For the text-containing cell, return its midpoint in (X, Y) coordinate format. 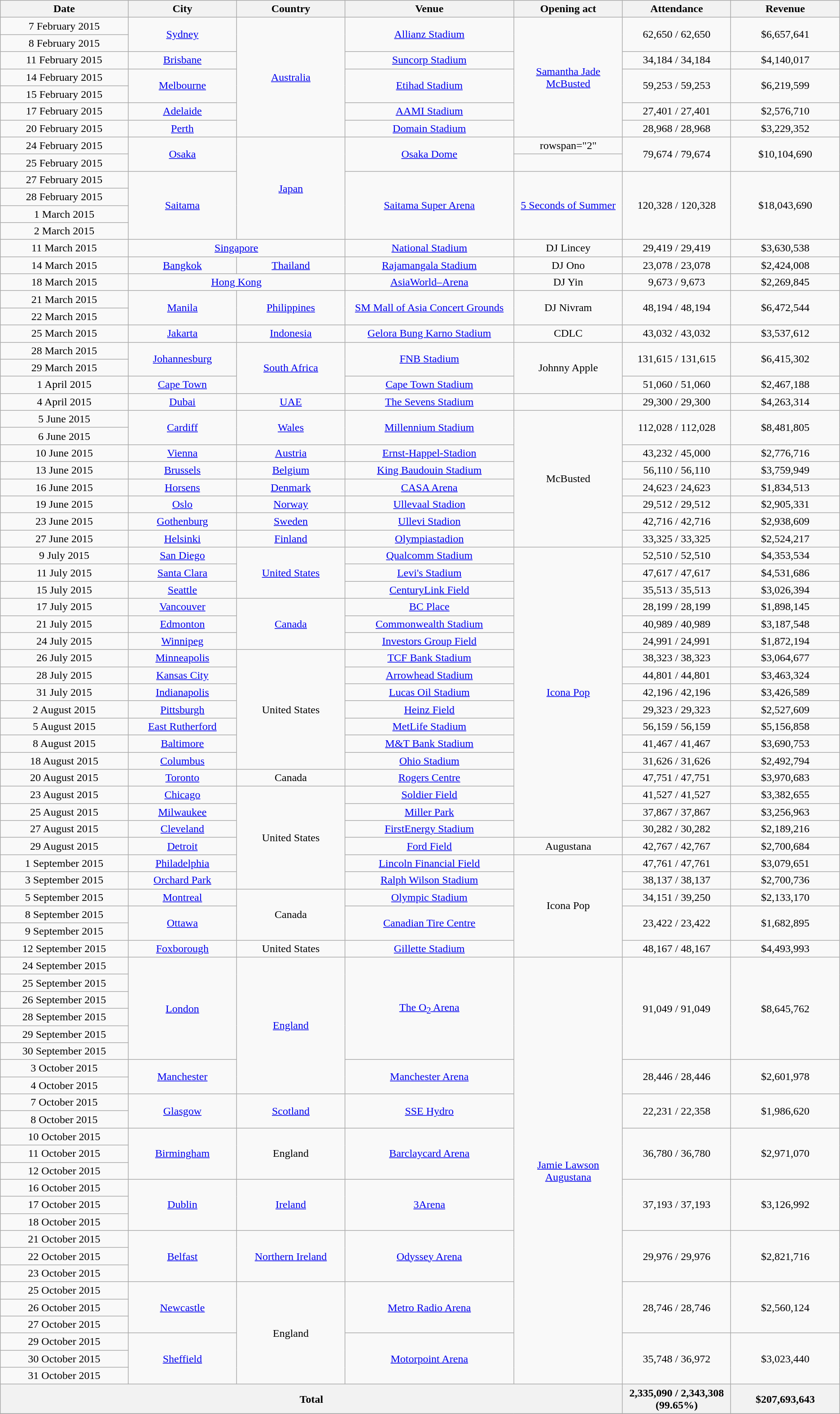
1 September 2015 (64, 863)
Toronto (182, 778)
52,510 / 52,510 (677, 556)
5 June 2015 (64, 419)
$3,187,548 (785, 624)
30 September 2015 (64, 1051)
29 March 2015 (64, 368)
Olympiastadion (429, 539)
UAE (291, 402)
35,513 / 35,513 (677, 590)
Commonwealth Stadium (429, 624)
$2,133,170 (785, 897)
$10,104,690 (785, 154)
DJ Lincey (568, 248)
47,751 / 47,751 (677, 778)
CASA Arena (429, 487)
Domain Stadium (429, 128)
28 July 2015 (64, 675)
10 October 2015 (64, 1137)
Montreal (182, 897)
1 April 2015 (64, 385)
$2,527,609 (785, 709)
Heinz Field (429, 709)
National Stadium (429, 248)
14 February 2015 (64, 77)
Norway (291, 505)
$1,872,194 (785, 641)
27 October 2015 (64, 1325)
Kansas City (182, 675)
1 March 2015 (64, 214)
Northern Ireland (291, 1256)
Milwaukee (182, 812)
Osaka (182, 154)
42,196 / 42,196 (677, 692)
5 August 2015 (64, 726)
$1,682,895 (785, 923)
Seattle (182, 590)
13 June 2015 (64, 470)
$6,415,302 (785, 359)
27 June 2015 (64, 539)
4 April 2015 (64, 402)
$4,263,314 (785, 402)
6 June 2015 (64, 436)
Indianapolis (182, 692)
$4,140,017 (785, 60)
Total (311, 1399)
Minneapolis (182, 658)
$4,531,686 (785, 573)
Austria (291, 453)
131,615 / 131,615 (677, 359)
$8,645,762 (785, 1008)
26 September 2015 (64, 1000)
The Sevens Stadium (429, 402)
$1,834,513 (785, 487)
CenturyLink Field (429, 590)
Saitama (182, 205)
2,335,090 / 2,343,308 (99.65%) (677, 1399)
Cape Town Stadium (429, 385)
34,184 / 34,184 (677, 60)
Osaka Dome (429, 154)
Dublin (182, 1205)
22 October 2015 (64, 1256)
43,032 / 43,032 (677, 334)
2 August 2015 (64, 709)
South Africa (291, 368)
$3,382,655 (785, 795)
Glasgow (182, 1111)
112,028 / 112,028 (677, 427)
Scotland (291, 1111)
Winnipeg (182, 641)
SM Mall of Asia Concert Grounds (429, 308)
Australia (291, 77)
Ohio Stadium (429, 761)
$3,690,753 (785, 743)
56,110 / 56,110 (677, 470)
42,767 / 42,767 (677, 846)
McBusted (568, 479)
Johnny Apple (568, 368)
48,167 / 48,167 (677, 949)
Singapore (236, 248)
56,159 / 56,159 (677, 726)
Manchester (182, 1077)
40,989 / 40,989 (677, 624)
7 October 2015 (64, 1102)
Birmingham (182, 1154)
Manchester Arena (429, 1077)
31 October 2015 (64, 1376)
DJ Nivram (568, 308)
18 March 2015 (64, 282)
M&T Bank Stadium (429, 743)
21 July 2015 (64, 624)
4 October 2015 (64, 1085)
42,716 / 42,716 (677, 522)
Japan (291, 188)
28,199 / 28,199 (677, 607)
120,328 / 120,328 (677, 205)
59,253 / 59,253 (677, 86)
$8,481,805 (785, 427)
Denmark (291, 487)
Ireland (291, 1205)
The O2 Arena (429, 1008)
Suncorp Stadium (429, 60)
19 June 2015 (64, 505)
$6,472,544 (785, 308)
$3,026,394 (785, 590)
23 October 2015 (64, 1273)
27,401 / 27,401 (677, 111)
$3,426,589 (785, 692)
London (182, 1008)
$3,256,963 (785, 812)
11 July 2015 (64, 573)
29,300 / 29,300 (677, 402)
47,617 / 47,617 (677, 573)
BC Place (429, 607)
$2,776,716 (785, 453)
Belgium (291, 470)
Pittsburgh (182, 709)
25 August 2015 (64, 812)
11 February 2015 (64, 60)
36,780 / 36,780 (677, 1154)
$6,657,641 (785, 35)
Cleveland (182, 829)
24 July 2015 (64, 641)
Philadelphia (182, 863)
$2,189,216 (785, 829)
$18,043,690 (785, 205)
Finland (291, 539)
30,282 / 30,282 (677, 829)
25 February 2015 (64, 162)
Cardiff (182, 427)
Newcastle (182, 1307)
TCF Bank Stadium (429, 658)
AAMI Stadium (429, 111)
Santa Clara (182, 573)
$2,905,331 (785, 505)
Miller Park (429, 812)
$3,537,612 (785, 334)
Adelaide (182, 111)
Ottawa (182, 923)
29 August 2015 (64, 846)
44,801 / 44,801 (677, 675)
$3,064,677 (785, 658)
$3,970,683 (785, 778)
Arrowhead Stadium (429, 675)
$2,524,217 (785, 539)
8 October 2015 (64, 1120)
16 October 2015 (64, 1188)
Indonesia (291, 334)
Edmonton (182, 624)
29,976 / 29,976 (677, 1256)
Cape Town (182, 385)
33,325 / 33,325 (677, 539)
$4,353,534 (785, 556)
20 February 2015 (64, 128)
CDLC (568, 334)
Barclaycard Arena (429, 1154)
Gothenburg (182, 522)
Samantha JadeMcBusted (568, 77)
$2,467,188 (785, 385)
Canadian Tire Centre (429, 923)
9 July 2015 (64, 556)
Saitama Super Arena (429, 205)
DJ Ono (568, 265)
20 August 2015 (64, 778)
12 September 2015 (64, 949)
Odyssey Arena (429, 1256)
41,467 / 41,467 (677, 743)
Foxborough (182, 949)
24,991 / 24,991 (677, 641)
9 September 2015 (64, 931)
62,650 / 62,650 (677, 35)
17 February 2015 (64, 111)
23 June 2015 (64, 522)
21 October 2015 (64, 1239)
29 September 2015 (64, 1034)
25 September 2015 (64, 983)
30 October 2015 (64, 1359)
3 September 2015 (64, 880)
Ullevi Stadion (429, 522)
3 October 2015 (64, 1068)
38,137 / 38,137 (677, 880)
$6,219,599 (785, 86)
28,746 / 28,746 (677, 1307)
Motorpoint Arena (429, 1359)
Brisbane (182, 60)
Gillette Stadium (429, 949)
28,446 / 28,446 (677, 1077)
12 October 2015 (64, 1171)
$5,156,858 (785, 726)
Allianz Stadium (429, 35)
King Baudouin Stadium (429, 470)
$1,986,620 (785, 1111)
Belfast (182, 1256)
48,194 / 48,194 (677, 308)
$2,938,609 (785, 522)
47,761 / 47,761 (677, 863)
29,512 / 29,512 (677, 505)
Detroit (182, 846)
$3,229,352 (785, 128)
9,673 / 9,673 (677, 282)
28 February 2015 (64, 197)
Ullevaal Stadion (429, 505)
Date (64, 9)
Orchard Park (182, 880)
24,623 / 24,623 (677, 487)
31,626 / 31,626 (677, 761)
8 September 2015 (64, 914)
$2,424,008 (785, 265)
Bangkok (182, 265)
Lucas Oil Stadium (429, 692)
$2,700,684 (785, 846)
Soldier Field (429, 795)
11 March 2015 (64, 248)
Sydney (182, 35)
Metro Radio Arena (429, 1307)
Perth (182, 128)
26 October 2015 (64, 1308)
21 March 2015 (64, 299)
27 August 2015 (64, 829)
San Diego (182, 556)
8 August 2015 (64, 743)
Investors Group Field (429, 641)
Opening act (568, 9)
Philippines (291, 308)
29 October 2015 (64, 1342)
37,193 / 37,193 (677, 1205)
37,867 / 37,867 (677, 812)
Brussels (182, 470)
11 October 2015 (64, 1154)
28 September 2015 (64, 1017)
51,060 / 51,060 (677, 385)
$2,700,736 (785, 880)
Venue (429, 9)
27 February 2015 (64, 180)
18 August 2015 (64, 761)
29,419 / 29,419 (677, 248)
31 July 2015 (64, 692)
Ford Field (429, 846)
MetLife Stadium (429, 726)
$3,630,538 (785, 248)
$2,492,794 (785, 761)
$2,560,124 (785, 1307)
Dubai (182, 402)
AsiaWorld–Arena (429, 282)
35,748 / 36,972 (677, 1359)
Lincoln Financial Field (429, 863)
34,151 / 39,250 (677, 897)
$3,079,651 (785, 863)
17 July 2015 (64, 607)
$3,023,440 (785, 1359)
FirstEnergy Stadium (429, 829)
23 August 2015 (64, 795)
3Arena (429, 1205)
Rajamangala Stadium (429, 265)
8 February 2015 (64, 43)
Sheffield (182, 1359)
$2,821,716 (785, 1256)
25 October 2015 (64, 1290)
Horsens (182, 487)
Johannesburg (182, 359)
24 February 2015 (64, 145)
43,232 / 45,000 (677, 453)
23,078 / 23,078 (677, 265)
Ernst-Happel-Stadion (429, 453)
2 March 2015 (64, 231)
23,422 / 23,422 (677, 923)
Olympic Stadium (429, 897)
91,049 / 91,049 (677, 1008)
Gelora Bung Karno Stadium (429, 334)
Hong Kong (236, 282)
FNB Stadium (429, 359)
38,323 / 38,323 (677, 658)
28,968 / 28,968 (677, 128)
Baltimore (182, 743)
Rogers Centre (429, 778)
24 September 2015 (64, 966)
City (182, 9)
$4,493,993 (785, 949)
Jakarta (182, 334)
28 March 2015 (64, 351)
5 Seconds of Summer (568, 205)
Oslo (182, 505)
5 September 2015 (64, 897)
DJ Yin (568, 282)
$2,269,845 (785, 282)
Country (291, 9)
$2,601,978 (785, 1077)
Vienna (182, 453)
79,674 / 79,674 (677, 154)
Etihad Stadium (429, 86)
26 July 2015 (64, 658)
15 July 2015 (64, 590)
$2,576,710 (785, 111)
Revenue (785, 9)
Millennium Stadium (429, 427)
18 October 2015 (64, 1222)
Thailand (291, 265)
SSE Hydro (429, 1111)
10 June 2015 (64, 453)
rowspan="2" (568, 145)
Wales (291, 427)
Attendance (677, 9)
29,323 / 29,323 (677, 709)
Levi's Stadium (429, 573)
Melbourne (182, 86)
41,527 / 41,527 (677, 795)
$3,463,324 (785, 675)
Ralph Wilson Stadium (429, 880)
Columbus (182, 761)
14 March 2015 (64, 265)
15 February 2015 (64, 94)
25 March 2015 (64, 334)
Chicago (182, 795)
Sweden (291, 522)
7 February 2015 (64, 26)
Manila (182, 308)
16 June 2015 (64, 487)
22 March 2015 (64, 316)
East Rutherford (182, 726)
$3,759,949 (785, 470)
Augustana (568, 846)
Qualcomm Stadium (429, 556)
$207,693,643 (785, 1399)
22,231 / 22,358 (677, 1111)
$1,898,145 (785, 607)
17 October 2015 (64, 1205)
$3,126,992 (785, 1205)
$2,971,070 (785, 1154)
Vancouver (182, 607)
Helsinki (182, 539)
Jamie Lawson Augustana (568, 1171)
